Find where the given text appears and provide that cell's center as [X, Y] coordinate. 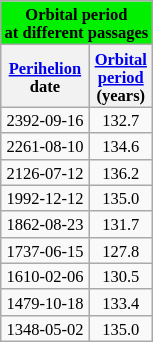
1610-02-06 [46, 276]
127.8 [120, 250]
1992-12-12 [46, 198]
133.4 [120, 302]
1737-06-15 [46, 250]
1348-05-02 [46, 328]
132.7 [120, 120]
134.6 [120, 146]
Orbital periodat different passages [77, 23]
Orbitalperiod(years) [120, 76]
1479-10-18 [46, 302]
131.7 [120, 224]
136.2 [120, 172]
2392-09-16 [46, 120]
2261-08-10 [46, 146]
130.5 [120, 276]
Periheliondate [46, 76]
1862-08-23 [46, 224]
2126-07-12 [46, 172]
